Locate the cell with the specified text and output its (X, Y) center coordinate. 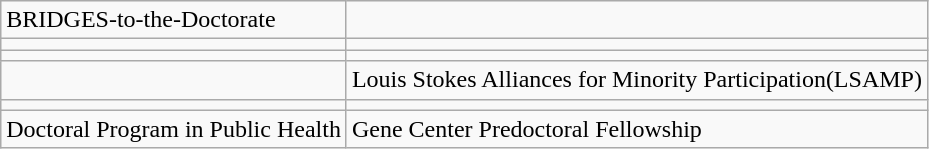
Louis Stokes Alliances for Minority Participation(LSAMP) (636, 80)
Doctoral Program in Public Health (174, 129)
Gene Center Predoctoral Fellowship (636, 129)
BRIDGES-to-the-Doctorate (174, 20)
